Return the (x, y) coordinate for the center point of the cell that contains the specified text.  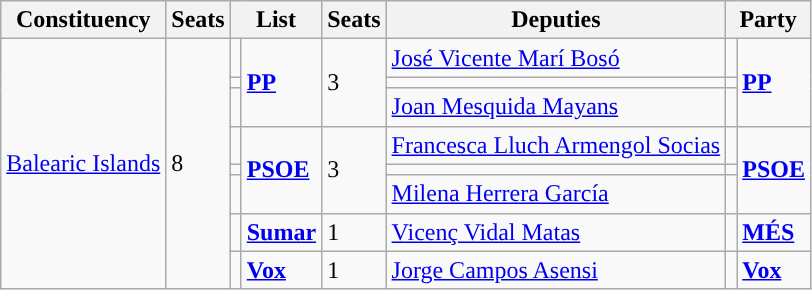
Joan Mesquida Mayans (556, 107)
Francesca Lluch Armengol Socias (556, 145)
List (276, 20)
Milena Herrera García (556, 194)
MÉS (774, 232)
Balearic Islands (84, 164)
Jorge Campos Asensi (556, 270)
Vicenç Vidal Matas (556, 232)
Constituency (84, 20)
Sumar (281, 232)
José Vicente Marí Bosó (556, 58)
Deputies (556, 20)
8 (198, 164)
Party (768, 20)
